Scan for the cell matching the given text and deliver its [X, Y] coordinate at center. 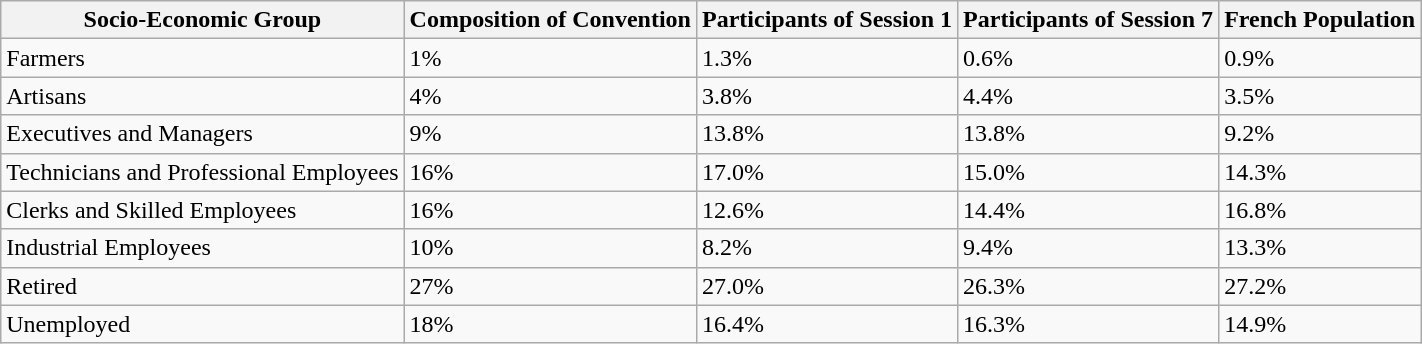
1% [550, 58]
14.3% [1320, 172]
8.2% [826, 248]
0.6% [1088, 58]
Farmers [202, 58]
3.8% [826, 96]
9.4% [1088, 248]
9.2% [1320, 134]
18% [550, 324]
9% [550, 134]
French Population [1320, 20]
16.8% [1320, 210]
Industrial Employees [202, 248]
Participants of Session 7 [1088, 20]
14.4% [1088, 210]
4% [550, 96]
1.3% [826, 58]
Participants of Session 1 [826, 20]
15.0% [1088, 172]
Technicians and Professional Employees [202, 172]
17.0% [826, 172]
13.3% [1320, 248]
Executives and Managers [202, 134]
Artisans [202, 96]
Socio-Economic Group [202, 20]
3.5% [1320, 96]
Retired [202, 286]
26.3% [1088, 286]
14.9% [1320, 324]
16.4% [826, 324]
10% [550, 248]
Unemployed [202, 324]
Composition of Convention [550, 20]
27% [550, 286]
12.6% [826, 210]
Clerks and Skilled Employees [202, 210]
4.4% [1088, 96]
27.2% [1320, 286]
27.0% [826, 286]
16.3% [1088, 324]
0.9% [1320, 58]
